Scan for the cell matching the given text and deliver its [X, Y] coordinate at center. 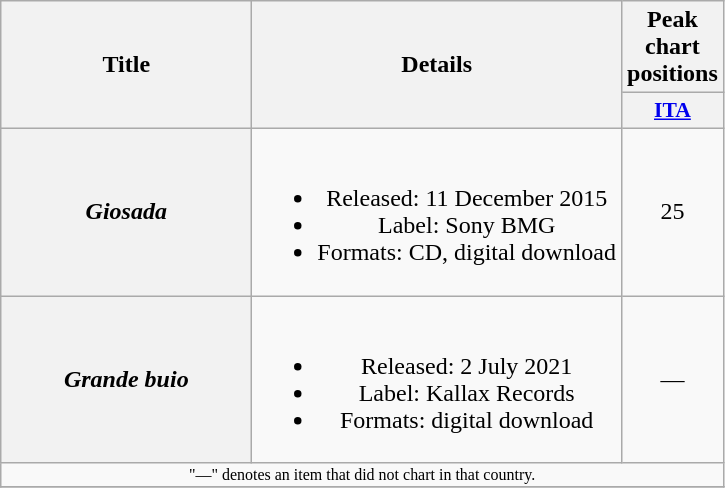
Grande buio [126, 380]
25 [673, 212]
Released: 11 December 2015Label: Sony BMGFormats: CD, digital download [437, 212]
Details [437, 65]
ITA [673, 111]
— [673, 380]
"—" denotes an item that did not chart in that country. [362, 475]
Giosada [126, 212]
Title [126, 65]
Peak chart positions [673, 47]
Released: 2 July 2021Label: Kallax RecordsFormats: digital download [437, 380]
